Search for the cell housing the specified text and yield its [x, y] center coordinate. 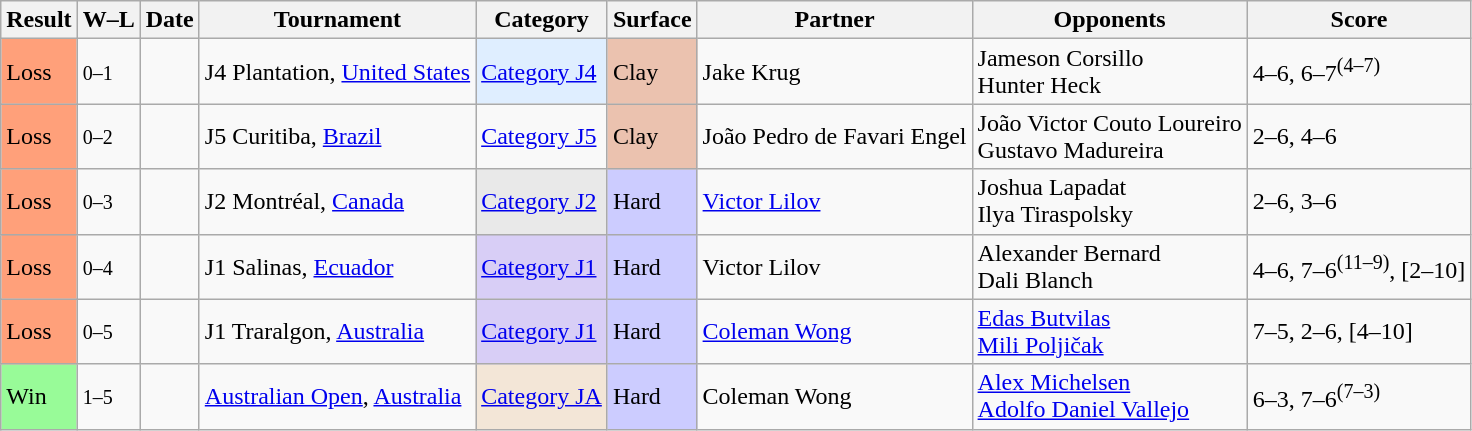
Partner [834, 20]
0–5 [108, 332]
Category J5 [542, 136]
J4 Plantation, United States [337, 72]
2–6, 4–6 [1359, 136]
J2 Montréal, Canada [337, 202]
Win [39, 396]
João Pedro de Favari Engel [834, 136]
Surface [652, 20]
4–6, 7–6(11–9), [2–10] [1359, 266]
W–L [108, 20]
0–2 [108, 136]
Date [170, 20]
Opponents [1110, 20]
Alexander Bernard Dali Blanch [1110, 266]
0–3 [108, 202]
J5 Curitiba, Brazil [337, 136]
7–5, 2–6, [4–10] [1359, 332]
Result [39, 20]
Australian Open, Australia [337, 396]
Alex Michelsen Adolfo Daniel Vallejo [1110, 396]
2–6, 3–6 [1359, 202]
Jake Krug [834, 72]
J1 Traralgon, Australia [337, 332]
Category J2 [542, 202]
6–3, 7–6(7–3) [1359, 396]
Category JA [542, 396]
0–4 [108, 266]
João Victor Couto Loureiro Gustavo Madureira [1110, 136]
J1 Salinas, Ecuador [337, 266]
1–5 [108, 396]
4–6, 6–7(4–7) [1359, 72]
Jameson Corsillo Hunter Heck [1110, 72]
Joshua Lapadat Ilya Tiraspolsky [1110, 202]
0–1 [108, 72]
Score [1359, 20]
Tournament [337, 20]
Category J4 [542, 72]
Edas Butvilas Mili Poljičak [1110, 332]
Category [542, 20]
